Capture the cell that displays the provided text and extract its [X, Y] central coordinate. 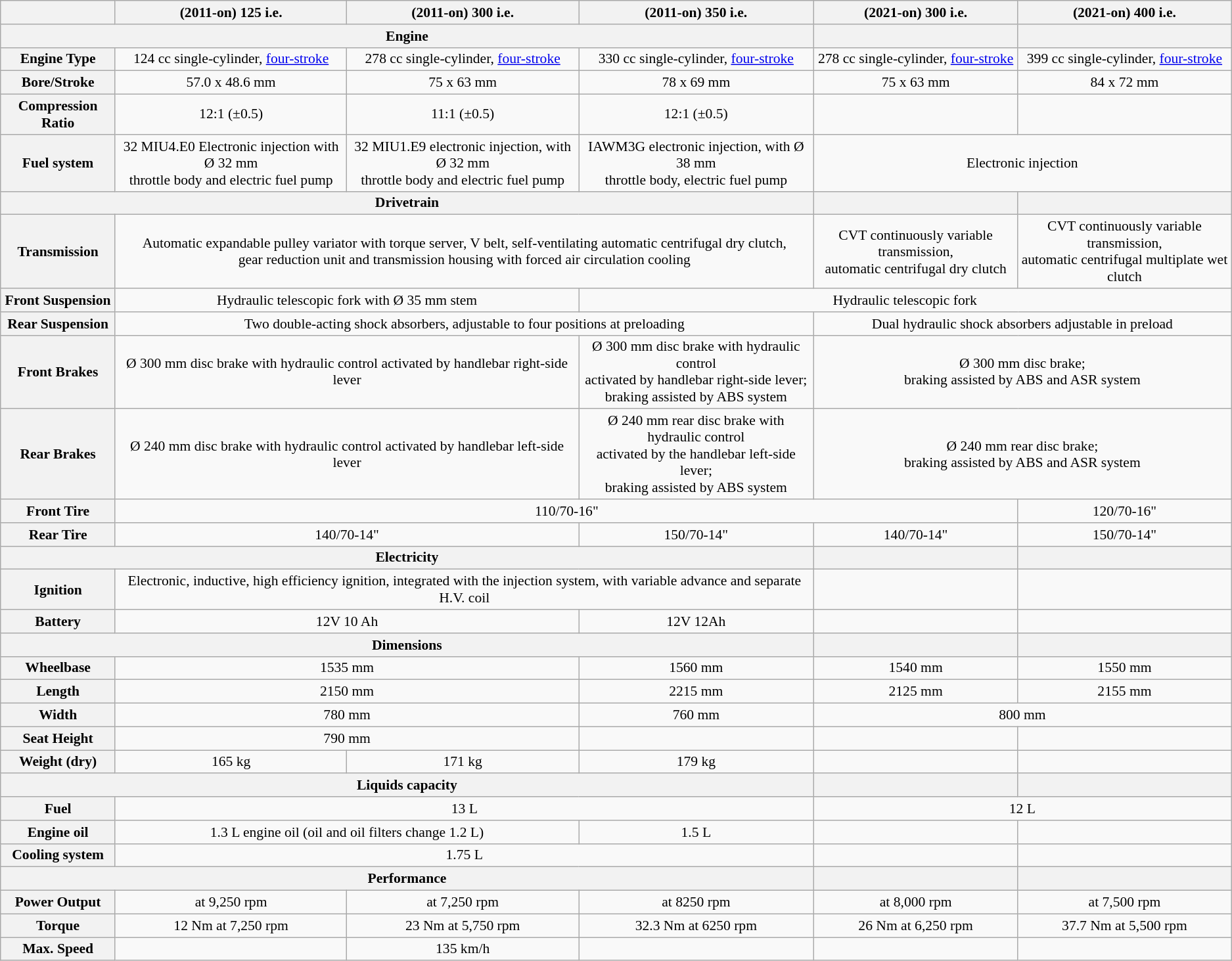
Liquids capacity [407, 786]
32 MIU4.E0 Electronic injection with Ø 32 mmthrottle body and electric fuel pump [231, 163]
760 mm [696, 715]
Hydraulic telescopic fork [905, 300]
Front Suspension [58, 300]
Rear Suspension [58, 324]
800 mm [1022, 715]
at 9,250 rpm [231, 903]
1.5 L [696, 832]
135 km/h [463, 949]
Width [58, 715]
(2021-on) 300 i.e. [916, 12]
Engine oil [58, 832]
12V 10 Ah [347, 621]
11:1 (±0.5) [463, 114]
Seat Height [58, 738]
Ø 300 mm disc brake with hydraulic control activated by handlebar right-side lever [347, 372]
1.75 L [464, 855]
110/70-16" [566, 511]
at 7,250 rpm [463, 903]
2150 mm [347, 692]
2155 mm [1124, 692]
Front Brakes [58, 372]
2125 mm [916, 692]
165 kg [231, 762]
Torque [58, 926]
12V 12Ah [696, 621]
32.3 Nm at 6250 rpm [696, 926]
37.7 Nm at 5,500 rpm [1124, 926]
Electricity [407, 558]
1535 mm [347, 668]
CVT continuously variable transmission,automatic centrifugal dry clutch [916, 252]
78 x 69 mm [696, 83]
Ø 240 mm rear disc brake;braking assisted by ABS and ASR system [1022, 455]
Power Output [58, 903]
171 kg [463, 762]
Front Tire [58, 511]
(2011-on) 300 i.e. [463, 12]
Ø 240 mm disc brake with hydraulic control activated by handlebar left-side lever [347, 455]
at 8250 rpm [696, 903]
Fuel system [58, 163]
Rear Tire [58, 535]
IAWM3G electronic injection, with Ø 38 mmthrottle body, electric fuel pump [696, 163]
12 Nm at 7,250 rpm [231, 926]
at 8,000 rpm [916, 903]
1550 mm [1124, 668]
26 Nm at 6,250 rpm [916, 926]
32 MIU1.E9 electronic injection, with Ø 32 mmthrottle body and electric fuel pump [463, 163]
Cooling system [58, 855]
Ignition [58, 590]
Length [58, 692]
Drivetrain [407, 203]
Weight (dry) [58, 762]
780 mm [347, 715]
(2011-on) 125 i.e. [231, 12]
Two double-acting shock absorbers, adjustable to four positions at preloading [464, 324]
(2021-on) 400 i.e. [1124, 12]
Rear Brakes [58, 455]
Compression Ratio [58, 114]
CVT continuously variable transmission,automatic centrifugal multiplate wet clutch [1124, 252]
Wheelbase [58, 668]
Transmission [58, 252]
Engine [407, 36]
120/70-16" [1124, 511]
Dimensions [407, 645]
Ø 240 mm rear disc brake with hydraulic controlactivated by the handlebar left-side lever;braking assisted by ABS system [696, 455]
12 L [1022, 809]
57.0 x 48.6 mm [231, 83]
2215 mm [696, 692]
Max. Speed [58, 949]
399 cc single-cylinder, four-stroke [1124, 59]
23 Nm at 5,750 rpm [463, 926]
Ø 300 mm disc brake;braking assisted by ABS and ASR system [1022, 372]
1560 mm [696, 668]
Electronic injection [1022, 163]
Battery [58, 621]
13 L [464, 809]
Performance [407, 879]
330 cc single-cylinder, four-stroke [696, 59]
124 cc single-cylinder, four-stroke [231, 59]
Ø 300 mm disc brake with hydraulic controlactivated by handlebar right-side lever;braking assisted by ABS system [696, 372]
at 7,500 rpm [1124, 903]
Hydraulic telescopic fork with Ø 35 mm stem [347, 300]
1540 mm [916, 668]
Bore/Stroke [58, 83]
179 kg [696, 762]
84 x 72 mm [1124, 83]
Dual hydraulic shock absorbers adjustable in preload [1022, 324]
Electronic, inductive, high efficiency ignition, integrated with the injection system, with variable advance and separate H.V. coil [464, 590]
Fuel [58, 809]
1.3 L engine oil (oil and oil filters change 1.2 L) [347, 832]
Engine Type [58, 59]
790 mm [347, 738]
(2011-on) 350 i.e. [696, 12]
